Identify which cell holds the provided text, then report its (x, y) central coordinate. 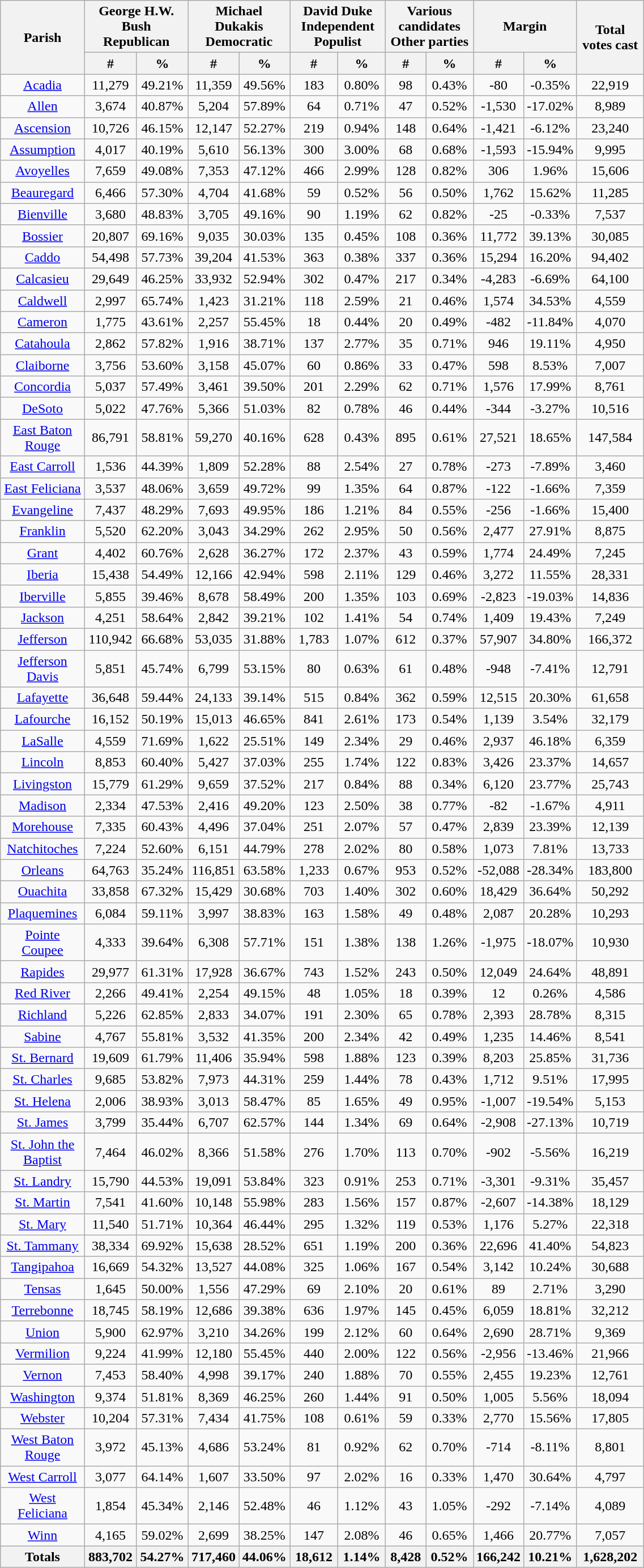
1,470 (498, 1477)
81 (314, 1448)
-2,607 (498, 1203)
3,972 (110, 1448)
53.84% (265, 1181)
Sabine (43, 1036)
45.74% (162, 668)
-948 (498, 668)
20.30% (551, 698)
-19.03% (551, 596)
44.31% (265, 1080)
62.97% (162, 1332)
-4,283 (498, 279)
201 (314, 387)
8,366 (214, 1152)
-0.35% (551, 85)
0.69% (450, 596)
-122 (498, 488)
4,998 (214, 1375)
49.56% (265, 85)
LaSalle (43, 741)
0.86% (361, 365)
260 (314, 1396)
-7.41% (551, 668)
61.29% (162, 784)
35.44% (162, 1123)
1,774 (498, 553)
51.81% (162, 1396)
29 (406, 741)
54.32% (162, 1267)
-5.56% (551, 1152)
David DukeIndependent Populist (338, 27)
7,359 (611, 488)
10,364 (214, 1224)
0.65% (450, 1535)
6,059 (498, 1310)
57.82% (162, 344)
89 (498, 1289)
16 (406, 1477)
48.06% (162, 488)
7,437 (110, 510)
1.07% (361, 639)
34.07% (265, 1015)
West Baton Rouge (43, 1448)
52.28% (265, 467)
2.61% (361, 719)
17,995 (611, 1080)
2,628 (214, 553)
9,374 (110, 1396)
13,733 (611, 849)
0.68% (450, 150)
-292 (498, 1506)
65.74% (162, 301)
7,335 (110, 827)
44.79% (265, 849)
41.68% (265, 193)
-11.84% (551, 322)
49.95% (265, 510)
12,515 (498, 698)
Plaquemines (43, 913)
-82 (498, 806)
60.43% (162, 827)
5.56% (551, 1396)
3,158 (214, 365)
1,809 (214, 467)
7,057 (611, 1535)
0.80% (361, 85)
39.64% (162, 943)
2.10% (361, 1289)
Ouachita (43, 892)
15.56% (551, 1418)
11,772 (498, 236)
18,745 (110, 1310)
9.51% (551, 1080)
28.52% (265, 1246)
53,035 (214, 639)
10,204 (110, 1418)
5,427 (214, 762)
116,851 (214, 870)
4,165 (110, 1535)
49.15% (265, 993)
2.12% (361, 1332)
37.04% (265, 827)
39.13% (551, 236)
57.71% (265, 943)
22,919 (611, 85)
3,537 (110, 488)
2,770 (498, 1418)
66.68% (162, 639)
0.58% (450, 849)
51.71% (162, 1224)
40.19% (162, 150)
East Baton Rouge (43, 437)
628 (314, 437)
50.19% (162, 719)
29,977 (110, 972)
2,839 (498, 827)
10,930 (611, 943)
144 (314, 1123)
1.38% (361, 943)
50.00% (162, 1289)
137 (314, 344)
1,854 (110, 1506)
6,799 (214, 668)
33 (406, 365)
39.46% (162, 596)
36.27% (265, 553)
47.53% (162, 806)
41.75% (265, 1418)
25.51% (265, 741)
47.29% (265, 1289)
48 (314, 993)
10,516 (611, 408)
2,455 (498, 1375)
57.89% (265, 106)
56.13% (265, 150)
34.80% (551, 639)
53.24% (265, 1448)
2.71% (551, 1289)
28.78% (551, 1015)
43.61% (162, 322)
Calcasieu (43, 279)
11,406 (214, 1058)
262 (314, 531)
4,686 (214, 1448)
19.23% (551, 1375)
Lafourche (43, 719)
243 (406, 972)
West Carroll (43, 1477)
199 (314, 1332)
35 (406, 344)
6,308 (214, 943)
0.91% (361, 1181)
-1,593 (498, 150)
39.50% (265, 387)
1,574 (498, 301)
717,460 (214, 1557)
0.37% (450, 639)
953 (406, 870)
16.20% (551, 257)
39.38% (265, 1310)
7,973 (214, 1080)
47 (406, 106)
Grant (43, 553)
703 (314, 892)
Avoyelles (43, 171)
1.12% (361, 1506)
7.81% (551, 849)
6,466 (110, 193)
35.24% (162, 870)
7,224 (110, 849)
53.82% (162, 1080)
54,823 (611, 1246)
5,851 (110, 668)
60.40% (162, 762)
1.41% (361, 617)
219 (314, 128)
9,369 (611, 1332)
Tangipahoa (43, 1267)
49.41% (162, 993)
363 (314, 257)
5,022 (110, 408)
-902 (498, 1152)
Bienville (43, 214)
0.94% (361, 128)
2,254 (214, 993)
Lincoln (43, 762)
7,007 (611, 365)
-18.07% (551, 943)
8,678 (214, 596)
4,797 (611, 1477)
15,013 (214, 719)
Pointe Coupee (43, 943)
5,855 (110, 596)
1,576 (498, 387)
Lafayette (43, 698)
15,638 (214, 1246)
743 (314, 972)
138 (406, 943)
Caldwell (43, 301)
145 (406, 1310)
31.88% (265, 639)
47.76% (162, 408)
3.00% (361, 150)
15,790 (110, 1181)
1.56% (361, 1203)
2,087 (498, 913)
22,696 (498, 1246)
1,712 (498, 1080)
57.49% (162, 387)
Richland (43, 1015)
38.25% (265, 1535)
68 (406, 150)
3,272 (498, 574)
Natchitoches (43, 849)
148 (406, 128)
42 (406, 1036)
255 (314, 762)
1,916 (214, 344)
2.08% (361, 1535)
18,429 (498, 892)
64.14% (162, 1477)
40.87% (162, 106)
99 (314, 488)
St. James (43, 1123)
10,148 (214, 1203)
1,622 (214, 741)
183,800 (611, 870)
5,037 (110, 387)
41.99% (162, 1353)
251 (314, 827)
46.02% (162, 1152)
-15.94% (551, 150)
Winn (43, 1535)
11,540 (110, 1224)
16,669 (110, 1267)
67.32% (162, 892)
57.73% (162, 257)
2,997 (110, 301)
6,359 (611, 741)
3,077 (110, 1477)
3,461 (214, 387)
276 (314, 1152)
54 (406, 617)
57,907 (498, 639)
Ascension (43, 128)
9,995 (611, 150)
323 (314, 1181)
2,690 (498, 1332)
151 (314, 943)
0.38% (361, 257)
69.16% (162, 236)
1,073 (498, 849)
515 (314, 698)
4,333 (110, 943)
19,091 (214, 1181)
19.43% (551, 617)
6,707 (214, 1123)
1.65% (361, 1101)
612 (406, 639)
Livingston (43, 784)
1,775 (110, 322)
Rapides (43, 972)
13,527 (214, 1267)
Morehouse (43, 827)
0.26% (551, 993)
30.68% (265, 892)
9,035 (214, 236)
18.65% (551, 437)
2.29% (361, 387)
1.58% (361, 913)
283 (314, 1203)
3,426 (498, 762)
21 (406, 301)
58.47% (265, 1101)
129 (406, 574)
147,584 (611, 437)
-7.89% (551, 467)
-80 (498, 85)
102 (314, 617)
2.99% (361, 171)
4,704 (214, 193)
70 (406, 1375)
58.64% (162, 617)
166,372 (611, 639)
3,674 (110, 106)
49.16% (265, 214)
15.62% (551, 193)
17,805 (611, 1418)
42.94% (265, 574)
12,686 (214, 1310)
7,537 (611, 214)
0.74% (450, 617)
62.57% (265, 1123)
362 (406, 698)
32,179 (611, 719)
94,402 (611, 257)
69.92% (162, 1246)
10,293 (611, 913)
240 (314, 1375)
2.00% (361, 1353)
62.85% (162, 1015)
DeSoto (43, 408)
Catahoula (43, 344)
20,807 (110, 236)
61.79% (162, 1058)
37.52% (265, 784)
-19.54% (551, 1101)
3,997 (214, 913)
2,862 (110, 344)
2,006 (110, 1101)
0.63% (361, 668)
14.46% (551, 1036)
2,699 (214, 1535)
10,726 (110, 128)
Acadia (43, 85)
1.96% (551, 171)
24.64% (551, 972)
45.13% (162, 1448)
0.67% (361, 870)
1.52% (361, 972)
18.81% (551, 1310)
Iberia (43, 574)
4,402 (110, 553)
-9.31% (551, 1181)
1.34% (361, 1123)
1.74% (361, 762)
300 (314, 150)
1,762 (498, 193)
90 (314, 214)
8,989 (611, 106)
1,628,202 (611, 1557)
46.18% (551, 741)
44.39% (162, 467)
5,520 (110, 531)
33,932 (214, 279)
841 (314, 719)
-3,301 (498, 1181)
10.24% (551, 1267)
64,763 (110, 870)
440 (314, 1353)
2.77% (361, 344)
3,659 (214, 488)
7,249 (611, 617)
-2,956 (498, 1353)
1,783 (314, 639)
Madison (43, 806)
4,586 (611, 993)
Parish (43, 37)
-1,421 (498, 128)
0.53% (450, 1224)
15,606 (611, 171)
15,294 (498, 257)
-1,530 (498, 106)
Franklin (43, 531)
18,129 (611, 1203)
39.17% (265, 1375)
2.07% (361, 827)
2,937 (498, 741)
30,688 (611, 1267)
35,457 (611, 1181)
Vermilion (43, 1353)
27 (406, 467)
64,100 (611, 279)
651 (314, 1246)
-1.67% (551, 806)
-6.69% (551, 279)
61.31% (162, 972)
Cameron (43, 322)
59.11% (162, 913)
-7.14% (551, 1506)
58.19% (162, 1310)
6,084 (110, 913)
91 (406, 1396)
259 (314, 1080)
East Feliciana (43, 488)
65 (406, 1015)
12 (498, 993)
10,719 (611, 1123)
Iberville (43, 596)
57 (406, 827)
29,649 (110, 279)
St. Tammany (43, 1246)
883,702 (110, 1557)
St. Landry (43, 1181)
466 (314, 171)
Terrebonne (43, 1310)
Bossier (43, 236)
46.65% (265, 719)
9,224 (110, 1353)
3,680 (110, 214)
1,409 (498, 617)
57.30% (162, 193)
5,900 (110, 1332)
-52,088 (498, 870)
-27.13% (551, 1123)
Michael DukakisDemocratic (239, 27)
62.20% (162, 531)
4,496 (214, 827)
15,779 (110, 784)
Evangeline (43, 510)
Various candidatesOther parties (429, 27)
48.29% (162, 510)
895 (406, 437)
-3.27% (551, 408)
-273 (498, 467)
98 (406, 85)
166,242 (498, 1557)
39,204 (214, 257)
110,942 (110, 639)
-13.46% (551, 1353)
1,233 (314, 870)
38.83% (265, 913)
5,226 (110, 1015)
8,428 (406, 1557)
119 (406, 1224)
St. John the Baptist (43, 1152)
59.44% (162, 698)
38,334 (110, 1246)
2,334 (110, 806)
30.03% (265, 236)
3,705 (214, 214)
8,315 (611, 1015)
3,460 (611, 467)
12,761 (611, 1375)
Jackson (43, 617)
45.34% (162, 1506)
-1,975 (498, 943)
2.95% (361, 531)
7,659 (110, 171)
3,290 (611, 1289)
53.15% (265, 668)
103 (406, 596)
-6.12% (551, 128)
2,842 (214, 617)
1,139 (498, 719)
3,013 (214, 1101)
38.93% (162, 1101)
191 (314, 1015)
6,120 (498, 784)
12,139 (611, 827)
11,359 (214, 85)
39.21% (265, 617)
48,891 (611, 972)
325 (314, 1267)
8,801 (611, 1448)
2,416 (214, 806)
12,147 (214, 128)
1,005 (498, 1396)
4,089 (611, 1506)
278 (314, 849)
Jefferson (43, 639)
4,251 (110, 617)
18,612 (314, 1557)
24.49% (551, 553)
39.14% (265, 698)
8,853 (110, 762)
7,453 (110, 1375)
8,369 (214, 1396)
1.21% (361, 510)
45.07% (265, 365)
4,767 (110, 1036)
15,438 (110, 574)
253 (406, 1181)
44.06% (265, 1557)
1.26% (450, 943)
82 (314, 408)
41.53% (265, 257)
46.15% (162, 128)
17.99% (551, 387)
135 (314, 236)
173 (406, 719)
Assumption (43, 150)
8,761 (611, 387)
1.14% (361, 1557)
78 (406, 1080)
1,235 (498, 1036)
85 (314, 1101)
20.28% (551, 913)
Jefferson Davis (43, 668)
59,270 (214, 437)
30.64% (551, 1477)
128 (406, 171)
1.06% (361, 1267)
0.92% (361, 1448)
51.03% (265, 408)
8,875 (611, 531)
61,658 (611, 698)
306 (498, 171)
2.59% (361, 301)
1.70% (361, 1152)
61 (406, 668)
41.40% (551, 1246)
167 (406, 1267)
19,609 (110, 1058)
49.21% (162, 85)
Tensas (43, 1289)
East Carroll (43, 467)
7,434 (214, 1418)
11,279 (110, 85)
-714 (498, 1448)
1,556 (214, 1289)
172 (314, 553)
12,049 (498, 972)
34.26% (265, 1332)
17,928 (214, 972)
-0.33% (551, 214)
23,240 (611, 128)
946 (498, 344)
337 (406, 257)
0.83% (450, 762)
0.95% (450, 1101)
3,799 (110, 1123)
3,210 (214, 1332)
86,791 (110, 437)
8,203 (498, 1058)
Vernon (43, 1375)
11,285 (611, 193)
1.32% (361, 1224)
50 (406, 531)
12,791 (611, 668)
49.20% (265, 806)
52.94% (265, 279)
2,477 (498, 531)
St. Bernard (43, 1058)
St. Helena (43, 1101)
-482 (498, 322)
38 (406, 806)
West Feliciana (43, 1506)
Webster (43, 1418)
37.03% (265, 762)
16,152 (110, 719)
33,858 (110, 892)
16,219 (611, 1152)
2,393 (498, 1015)
1.97% (361, 1310)
38.71% (265, 344)
2,833 (214, 1015)
6,151 (214, 849)
147 (314, 1535)
46.44% (265, 1224)
149 (314, 741)
157 (406, 1203)
0.60% (450, 892)
118 (314, 301)
52.48% (265, 1506)
7,464 (110, 1152)
-25 (498, 214)
636 (314, 1310)
St. Martin (43, 1203)
35.94% (265, 1058)
4,017 (110, 150)
19.11% (551, 344)
2,266 (110, 993)
20.77% (551, 1535)
295 (314, 1224)
9,659 (214, 784)
113 (406, 1152)
48.83% (162, 214)
3.54% (551, 719)
58.49% (265, 596)
5,204 (214, 106)
3,756 (110, 365)
31.21% (265, 301)
71.69% (162, 741)
14,836 (611, 596)
-2,823 (498, 596)
24,133 (214, 698)
1,466 (498, 1535)
-8.11% (551, 1448)
-256 (498, 510)
28,331 (611, 574)
10.21% (551, 1557)
50,292 (611, 892)
21,966 (611, 1353)
34.53% (551, 301)
23.77% (551, 784)
34.29% (265, 531)
George H.W. BushRepublican (136, 27)
2.54% (361, 467)
2.30% (361, 1015)
14,657 (611, 762)
-28.34% (551, 870)
-17.02% (551, 106)
36.67% (265, 972)
28.71% (551, 1332)
56 (406, 193)
52.60% (162, 849)
51.58% (265, 1152)
0.77% (450, 806)
58.81% (162, 437)
2,146 (214, 1506)
27,521 (498, 437)
3,142 (498, 1267)
163 (314, 913)
30,085 (611, 236)
2.37% (361, 553)
3,043 (214, 531)
25,743 (611, 784)
1,607 (214, 1477)
5,366 (214, 408)
5,610 (214, 150)
59.02% (162, 1535)
15,429 (214, 892)
1,176 (498, 1224)
36,648 (110, 698)
12,180 (214, 1353)
47.12% (265, 171)
183 (314, 85)
5,153 (611, 1101)
Claiborne (43, 365)
2.50% (361, 806)
Concordia (43, 387)
7,353 (214, 171)
55.98% (265, 1203)
54.27% (162, 1557)
57.31% (162, 1418)
58.40% (162, 1375)
23.39% (551, 827)
15,400 (611, 510)
41.35% (265, 1036)
8,541 (611, 1036)
32,212 (611, 1310)
2,257 (214, 322)
36.64% (551, 892)
60.76% (162, 553)
49.72% (265, 488)
52.27% (265, 128)
33.50% (265, 1477)
18,094 (611, 1396)
97 (314, 1477)
7,693 (214, 510)
Margin (525, 27)
-2,908 (498, 1123)
Total votes cast (611, 37)
44.53% (162, 1181)
31,736 (611, 1058)
23.37% (551, 762)
1,423 (214, 301)
Caddo (43, 257)
55.81% (162, 1036)
49.08% (162, 171)
53.60% (162, 365)
11.55% (551, 574)
54.49% (162, 574)
186 (314, 510)
25.85% (551, 1058)
84 (406, 510)
-344 (498, 408)
7,541 (110, 1203)
Washington (43, 1396)
41.60% (162, 1203)
1,536 (110, 467)
4,070 (611, 322)
63.58% (265, 870)
Allen (43, 106)
8.53% (551, 365)
40.16% (265, 437)
27.91% (551, 531)
St. Mary (43, 1224)
9,685 (110, 1080)
-14.38% (551, 1203)
22,318 (611, 1224)
2.11% (361, 574)
1,645 (110, 1289)
54,498 (110, 257)
3,532 (214, 1036)
Orleans (43, 870)
12,166 (214, 574)
1.40% (361, 892)
Red River (43, 993)
4,911 (611, 806)
-1,007 (498, 1101)
Beauregard (43, 193)
4,950 (611, 344)
Totals (43, 1557)
Union (43, 1332)
St. Charles (43, 1080)
7,245 (611, 553)
5.27% (551, 1224)
44.08% (265, 1267)
